Pinpoint the cell where the given text exists, returning its [x, y] midpoint coordinate. 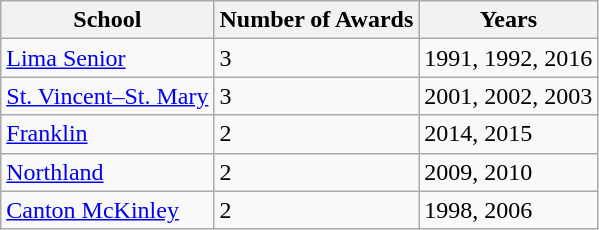
Canton McKinley [108, 210]
2014, 2015 [508, 134]
Lima Senior [108, 58]
1998, 2006 [508, 210]
Northland [108, 172]
2001, 2002, 2003 [508, 96]
St. Vincent–St. Mary [108, 96]
2009, 2010 [508, 172]
Years [508, 20]
1991, 1992, 2016 [508, 58]
School [108, 20]
Number of Awards [316, 20]
Franklin [108, 134]
